Determine the (X, Y) coordinate at the center of the cell enclosing the given text.  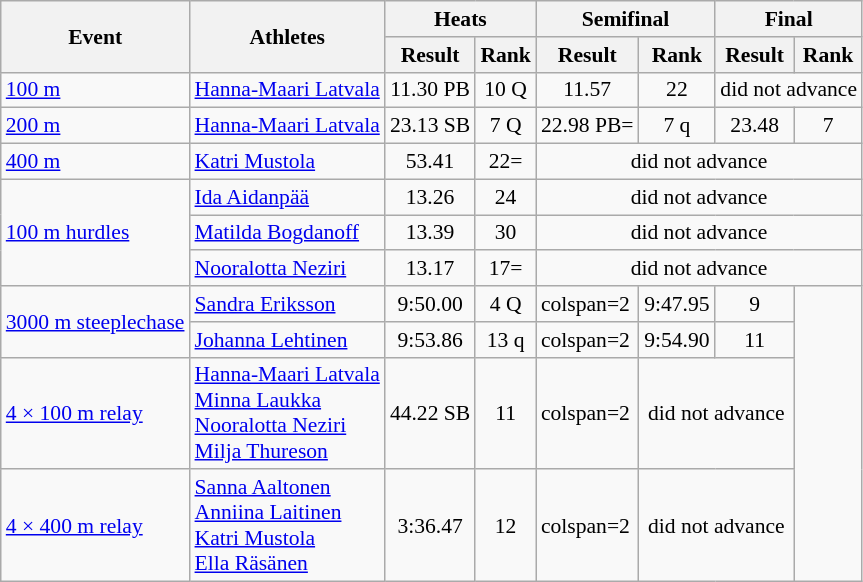
11.57 (588, 90)
Event (96, 36)
Sanna AaltonenAnniina LaitinenKatri MustolaElla Räsänen (288, 526)
22= (506, 162)
24 (506, 197)
7 q (678, 126)
Matilda Bogdanoff (288, 233)
9:50.00 (430, 304)
Semifinal (626, 19)
9:54.90 (678, 340)
Final (788, 19)
22 (678, 90)
9 (754, 304)
3:36.47 (430, 526)
Ida Aidanpää (288, 197)
13.17 (430, 269)
7 Q (506, 126)
13.26 (430, 197)
Katri Mustola (288, 162)
Hanna-Maari LatvalaMinna LaukkaNooralotta NeziriMilja Thureson (288, 413)
Sandra Eriksson (288, 304)
30 (506, 233)
100 m (96, 90)
44.22 SB (430, 413)
Athletes (288, 36)
Heats (460, 19)
100 m hurdles (96, 232)
10 Q (506, 90)
7 (828, 126)
9:53.86 (430, 340)
13 q (506, 340)
9:47.95 (678, 304)
12 (506, 526)
17= (506, 269)
11.30 PB (430, 90)
23.13 SB (430, 126)
400 m (96, 162)
3000 m steeplechase (96, 322)
Nooralotta Neziri (288, 269)
23.48 (754, 126)
4 × 400 m relay (96, 526)
4 × 100 m relay (96, 413)
200 m (96, 126)
53.41 (430, 162)
22.98 PB= (588, 126)
Johanna Lehtinen (288, 340)
4 Q (506, 304)
13.39 (430, 233)
